Output the [x, y] coordinate of the center of the cell containing the given text.  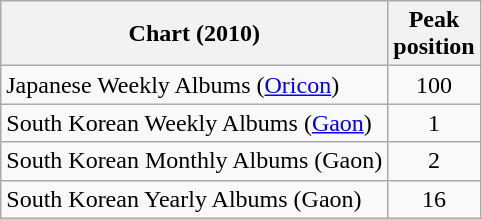
Chart (2010) [194, 34]
Japanese Weekly Albums (Oricon) [194, 85]
South Korean Monthly Albums (Gaon) [194, 161]
100 [434, 85]
Peakposition [434, 34]
South Korean Yearly Albums (Gaon) [194, 199]
16 [434, 199]
2 [434, 161]
South Korean Weekly Albums (Gaon) [194, 123]
1 [434, 123]
